Scan for the cell matching the given text and deliver its [x, y] coordinate at center. 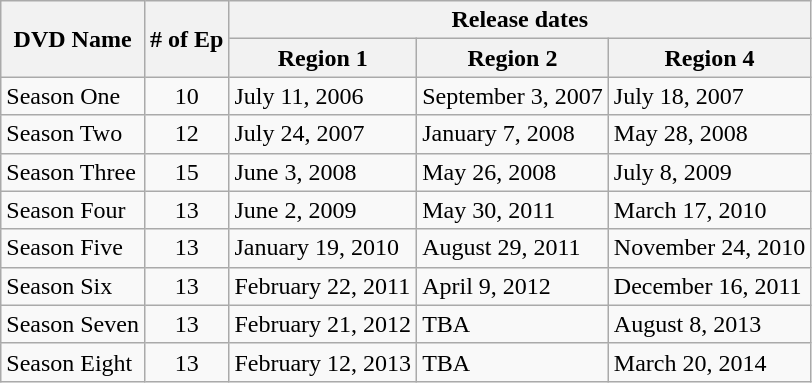
Season Seven [73, 324]
July 24, 2007 [323, 134]
June 3, 2008 [323, 172]
May 28, 2008 [709, 134]
Release dates [520, 20]
February 12, 2013 [323, 362]
Region 2 [513, 58]
DVD Name [73, 39]
May 30, 2011 [513, 210]
July 11, 2006 [323, 96]
February 22, 2011 [323, 286]
March 20, 2014 [709, 362]
Region 1 [323, 58]
September 3, 2007 [513, 96]
February 21, 2012 [323, 324]
Season Six [73, 286]
15 [186, 172]
December 16, 2011 [709, 286]
March 17, 2010 [709, 210]
January 19, 2010 [323, 248]
Season Four [73, 210]
10 [186, 96]
July 8, 2009 [709, 172]
January 7, 2008 [513, 134]
June 2, 2009 [323, 210]
Season Three [73, 172]
May 26, 2008 [513, 172]
August 8, 2013 [709, 324]
Season One [73, 96]
Region 4 [709, 58]
Season Five [73, 248]
# of Ep [186, 39]
November 24, 2010 [709, 248]
April 9, 2012 [513, 286]
Season Two [73, 134]
Season Eight [73, 362]
July 18, 2007 [709, 96]
12 [186, 134]
August 29, 2011 [513, 248]
